Scan for the cell matching the given text and deliver its [X, Y] coordinate at center. 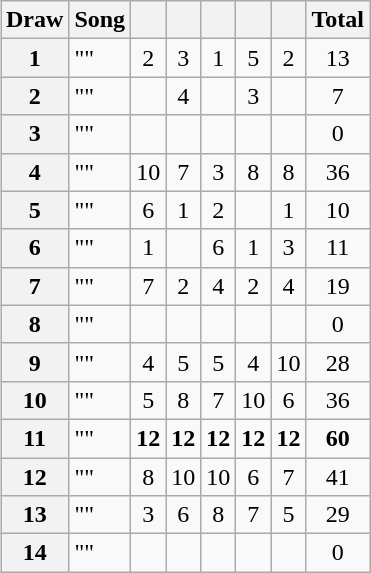
41 [338, 477]
28 [338, 362]
Total [338, 20]
14 [34, 553]
Draw [34, 20]
9 [34, 362]
29 [338, 515]
60 [338, 438]
Song [100, 20]
19 [338, 286]
